Return (X, Y) of the center of cell containing provided text 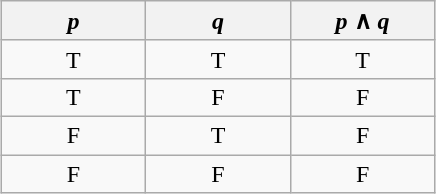
p (74, 21)
q (218, 21)
p ∧ q (362, 21)
